Scan for the cell matching the given text and deliver its (x, y) coordinate at center. 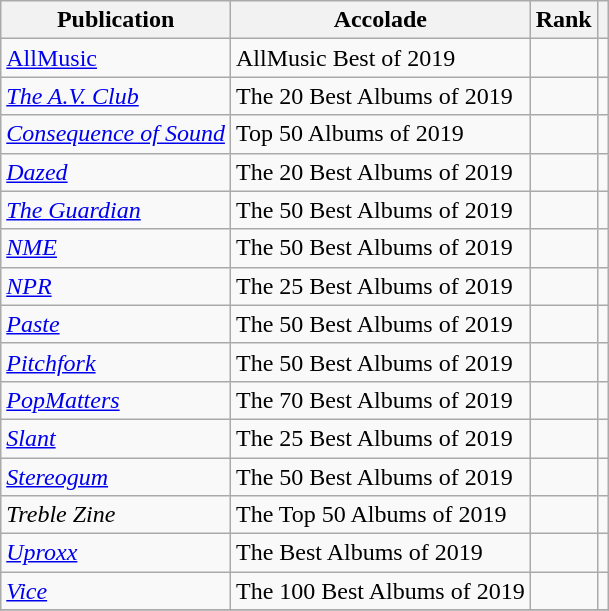
Pitchfork (116, 362)
PopMatters (116, 400)
The Best Albums of 2019 (380, 553)
The 100 Best Albums of 2019 (380, 591)
Uproxx (116, 553)
NME (116, 248)
Consequence of Sound (116, 134)
Stereogum (116, 477)
Slant (116, 438)
Rank (564, 20)
Vice (116, 591)
Accolade (380, 20)
Paste (116, 324)
AllMusic (116, 58)
The 70 Best Albums of 2019 (380, 400)
AllMusic Best of 2019 (380, 58)
The Top 50 Albums of 2019 (380, 515)
Treble Zine (116, 515)
The Guardian (116, 210)
Publication (116, 20)
Top 50 Albums of 2019 (380, 134)
Dazed (116, 172)
The A.V. Club (116, 96)
NPR (116, 286)
